Locate the cell with the specified text and output its (x, y) center coordinate. 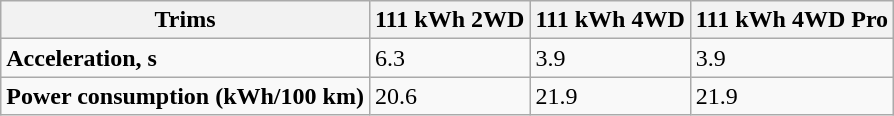
111 kWh 4WD (610, 20)
20.6 (449, 96)
Power consumption (kWh/100 km) (186, 96)
111 kWh 4WD Pro (792, 20)
Acceleration, s (186, 58)
111 kWh 2WD (449, 20)
Trims (186, 20)
6.3 (449, 58)
